Return (x, y) of the center of cell containing provided text 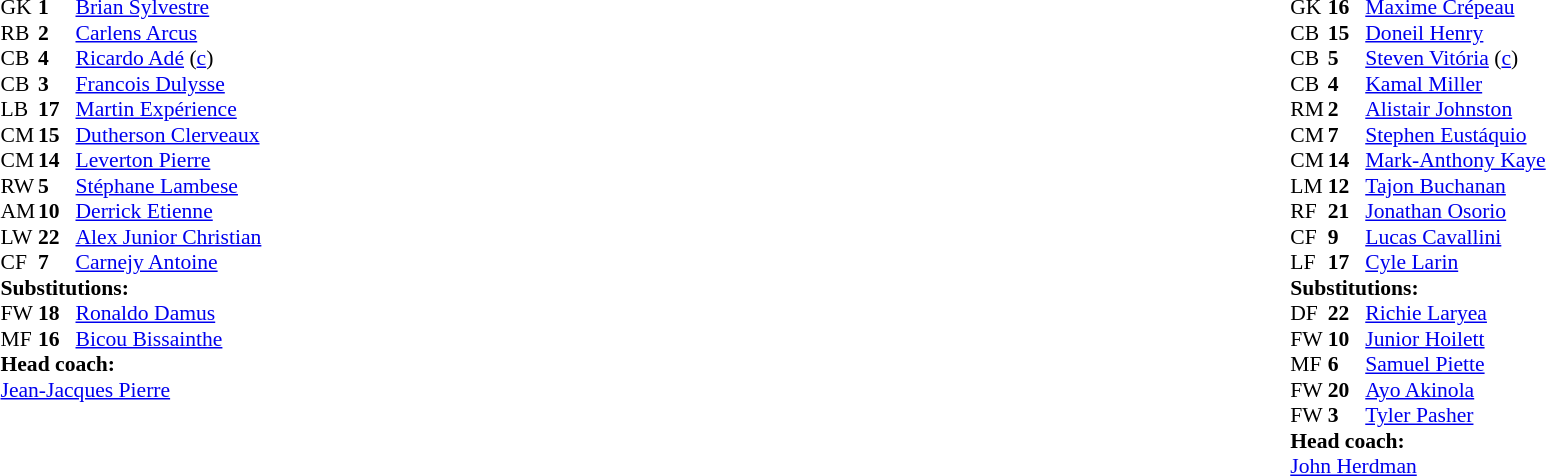
RW (19, 186)
Samuel Piette (1455, 365)
RF (1309, 211)
20 (1347, 390)
RB (19, 33)
12 (1347, 186)
Jonathan Osorio (1455, 211)
9 (1347, 237)
DF (1309, 313)
Dutherson Clerveaux (169, 135)
Jean-Jacques Pierre (130, 390)
Richie Laryea (1455, 313)
Leverton Pierre (169, 161)
Carlens Arcus (169, 33)
LM (1309, 186)
Tyler Pasher (1455, 415)
Stéphane Lambese (169, 186)
LB (19, 109)
RM (1309, 109)
Francois Dulysse (169, 84)
Doneil Henry (1455, 33)
Lucas Cavallini (1455, 237)
Alex Junior Christian (169, 237)
Ronaldo Damus (169, 313)
Steven Vitória (c) (1455, 59)
LW (19, 237)
Carnejy Antoine (169, 263)
Mark-Anthony Kaye (1455, 161)
Kamal Miller (1455, 84)
Martin Expérience (169, 109)
Bicou Bissainthe (169, 339)
LF (1309, 263)
21 (1347, 211)
Junior Hoilett (1455, 339)
6 (1347, 365)
Ricardo Adé (c) (169, 59)
Alistair Johnston (1455, 109)
Tajon Buchanan (1455, 186)
Derrick Etienne (169, 211)
16 (57, 339)
Stephen Eustáquio (1455, 135)
18 (57, 313)
Ayo Akinola (1455, 390)
Cyle Larin (1455, 263)
AM (19, 211)
